Return (x, y) of the center of cell containing provided text 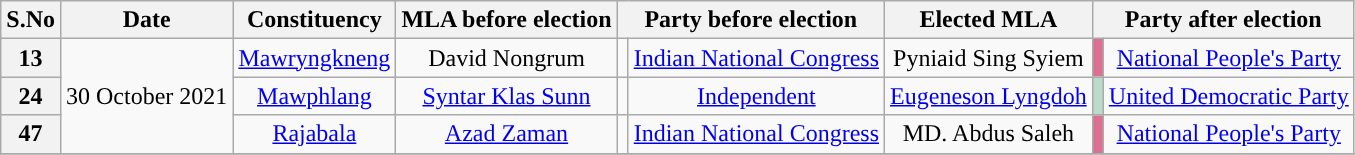
Azad Zaman (506, 134)
Pyniaid Sing Syiem (989, 58)
Mawryngkneng (314, 58)
Date (146, 20)
Constituency (314, 20)
Independent (756, 96)
Mawphlang (314, 96)
David Nongrum (506, 58)
13 (31, 58)
Party before election (750, 20)
Eugeneson Lyngdoh (989, 96)
Syntar Klas Sunn (506, 96)
Party after election (1223, 20)
United Democratic Party (1228, 96)
MLA before election (506, 20)
Rajabala (314, 134)
24 (31, 96)
30 October 2021 (146, 96)
47 (31, 134)
S.No (31, 20)
Elected MLA (989, 20)
MD. Abdus Saleh (989, 134)
